Return [X, Y] of the center of cell containing provided text 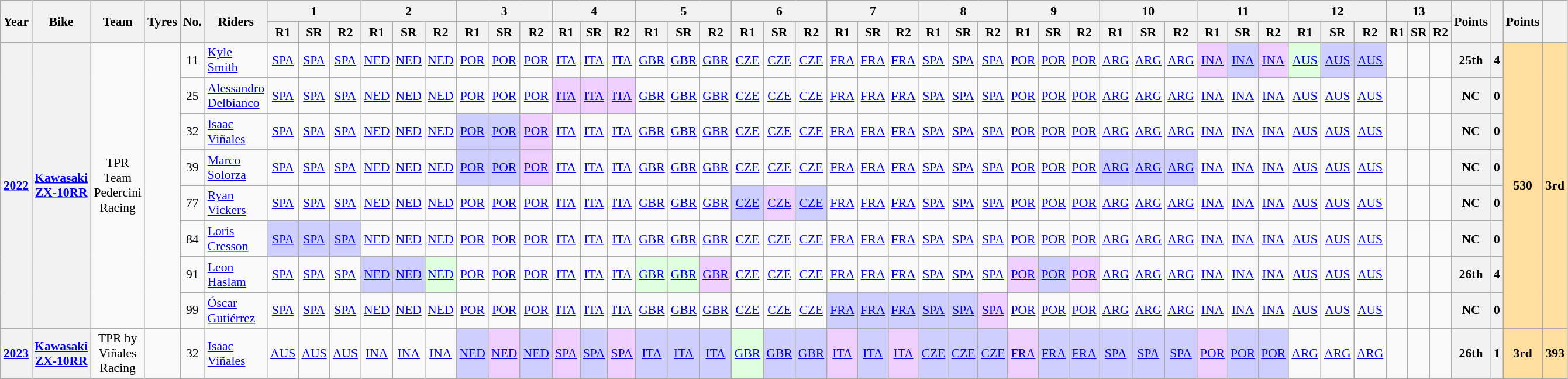
TPR Team Pedercini Racing [118, 185]
5 [684, 11]
Kyle Smith [236, 60]
393 [1556, 353]
10 [1149, 11]
2023 [16, 353]
3 [504, 11]
2 [408, 11]
Leon Haslam [236, 275]
25th [1471, 60]
8 [964, 11]
TPR by Viñales Racing [118, 353]
12 [1337, 11]
84 [192, 239]
Team [118, 21]
Ryan Vickers [236, 204]
91 [192, 275]
2022 [16, 185]
530 [1523, 185]
Óscar Gutiérrez [236, 310]
13 [1419, 11]
No. [192, 21]
39 [192, 167]
25 [192, 96]
Bike [61, 21]
Tyres [163, 21]
7 [873, 11]
Riders [236, 21]
6 [780, 11]
77 [192, 204]
Year [16, 21]
Marco Solorza [236, 167]
99 [192, 310]
Loris Cresson [236, 239]
Alessandro Delbianco [236, 96]
9 [1053, 11]
